Determine the [x, y] coordinate at the center of the cell enclosing the given text.  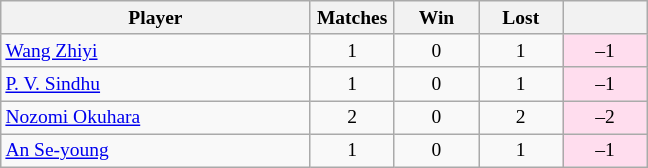
Nozomi Okuhara [156, 118]
Matches [352, 18]
–2 [605, 118]
P. V. Sindhu [156, 84]
Win [436, 18]
Wang Zhiyi [156, 50]
Lost [521, 18]
An Se-young [156, 150]
Player [156, 18]
